Search for the cell housing the specified text and yield its (X, Y) center coordinate. 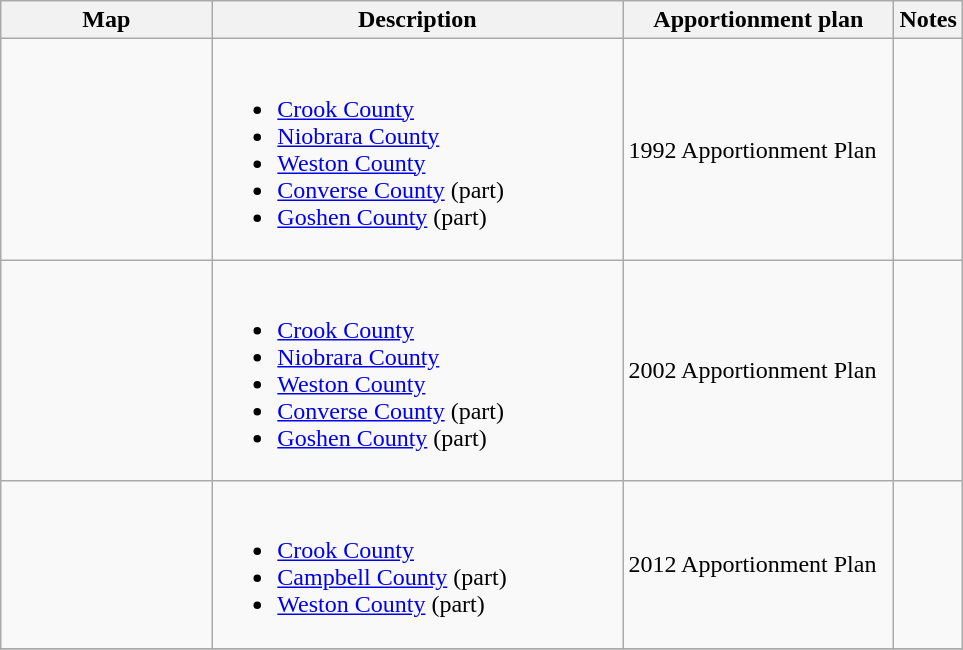
2012 Apportionment Plan (758, 564)
Apportionment plan (758, 20)
1992 Apportionment Plan (758, 150)
Notes (928, 20)
Crook CountyCampbell County (part)Weston County (part) (418, 564)
Description (418, 20)
2002 Apportionment Plan (758, 370)
Map (106, 20)
